Find where the given text appears and provide that cell's center as [x, y] coordinate. 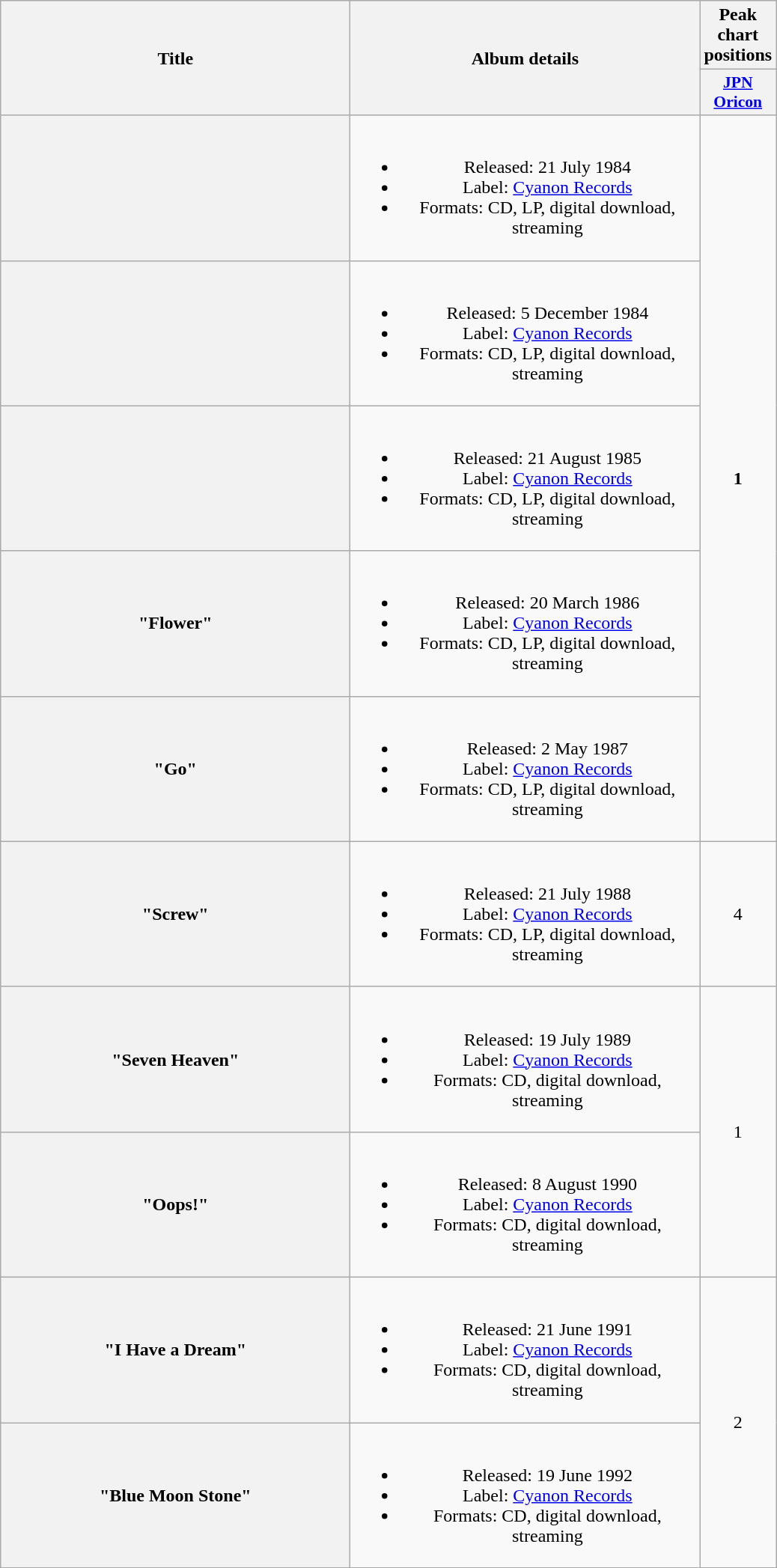
Released: 21 July 1984Label: Cyanon RecordsFormats: CD, LP, digital download, streaming [525, 188]
2 [738, 1422]
Released: 21 June 1991Label: Cyanon RecordsFormats: CD, digital download, streaming [525, 1349]
Title [175, 58]
"Flower" [175, 623]
Released: 19 June 1992Label: Cyanon RecordsFormats: CD, digital download, streaming [525, 1495]
Released: 21 August 1985Label: Cyanon RecordsFormats: CD, LP, digital download, streaming [525, 478]
JPNOricon [738, 93]
Released: 2 May 1987Label: Cyanon RecordsFormats: CD, LP, digital download, streaming [525, 769]
"Blue Moon Stone" [175, 1495]
"Go" [175, 769]
Released: 8 August 1990Label: Cyanon RecordsFormats: CD, digital download, streaming [525, 1204]
Released: 5 December 1984Label: Cyanon RecordsFormats: CD, LP, digital download, streaming [525, 333]
"Seven Heaven" [175, 1059]
Released: 20 March 1986Label: Cyanon RecordsFormats: CD, LP, digital download, streaming [525, 623]
Peakchartpositions [738, 35]
"Oops!" [175, 1204]
Released: 19 July 1989Label: Cyanon RecordsFormats: CD, digital download, streaming [525, 1059]
"Screw" [175, 914]
4 [738, 914]
"I Have a Dream" [175, 1349]
Album details [525, 58]
Released: 21 July 1988Label: Cyanon RecordsFormats: CD, LP, digital download, streaming [525, 914]
